Output the (x, y) coordinate of the center of the cell containing the given text.  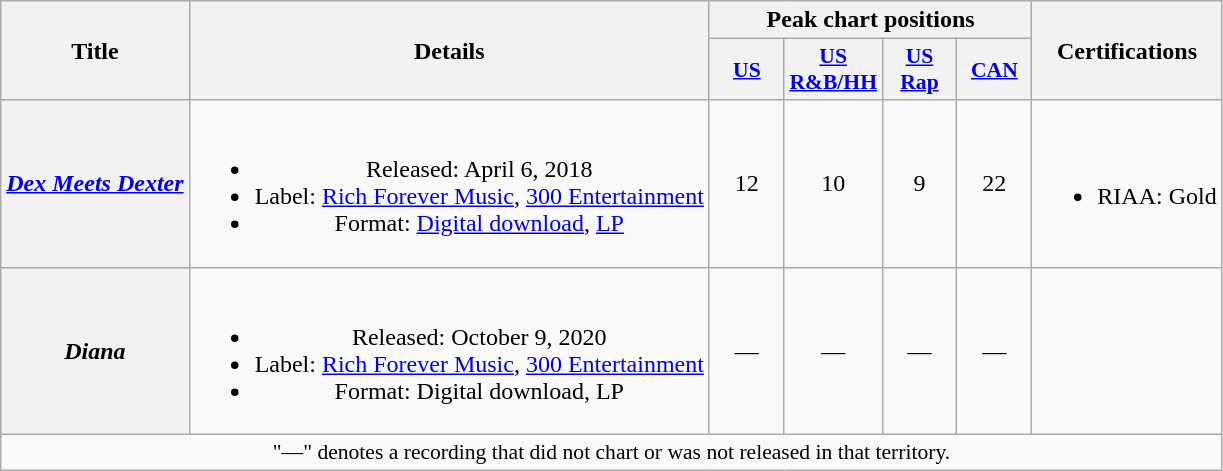
12 (746, 184)
Released: April 6, 2018Label: Rich Forever Music, 300 EntertainmentFormat: Digital download, LP (449, 184)
Peak chart positions (870, 20)
9 (920, 184)
22 (994, 184)
Dex Meets Dexter (95, 184)
Diana (95, 350)
Details (449, 50)
USR&B/HH (833, 70)
10 (833, 184)
USRap (920, 70)
Certifications (1127, 50)
Title (95, 50)
RIAA: Gold (1127, 184)
CAN (994, 70)
US (746, 70)
Released: October 9, 2020Label: Rich Forever Music, 300 EntertainmentFormat: Digital download, LP (449, 350)
"—" denotes a recording that did not chart or was not released in that territory. (612, 452)
